Search for the cell housing the specified text and yield its [x, y] center coordinate. 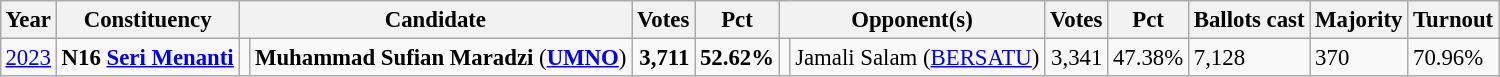
Year [28, 20]
Muhammad Sufian Maradzi (UMNO) [441, 57]
Turnout [1454, 20]
3,711 [664, 57]
3,341 [1076, 57]
52.62% [738, 57]
Opponent(s) [912, 20]
N16 Seri Menanti [148, 57]
70.96% [1454, 57]
Ballots cast [1248, 20]
Jamali Salam (BERSATU) [918, 57]
Candidate [436, 20]
2023 [28, 57]
7,128 [1248, 57]
370 [1359, 57]
47.38% [1148, 57]
Majority [1359, 20]
Constituency [148, 20]
